Capture the cell that displays the provided text and extract its [X, Y] central coordinate. 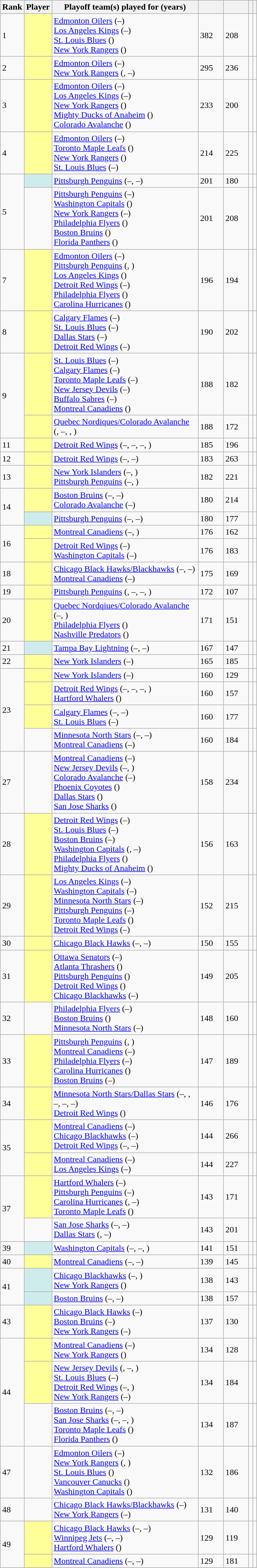
Calgary Flames (–)St. Louis Blues (–)Dallas Stars (–)Detroit Red Wings (–) [125, 332]
145 [236, 1262]
12 [12, 459]
Player [38, 7]
175 [211, 574]
Chicago Black Hawks (–)Boston Bruins (–)New York Rangers (–) [125, 1321]
35 [12, 1147]
31 [12, 976]
Detroit Red Wings (–, –, –, )Hartford Whalers () [125, 693]
Detroit Red Wings (–, –) [125, 459]
Detroit Red Wings (–, –, –, ) [125, 445]
Chicago Black Hawks (–, –) [125, 943]
152 [211, 906]
Edmonton Oilers (–)Los Angeles Kings (–)St. Louis Blues ()New York Rangers () [125, 35]
140 [236, 1510]
39 [12, 1248]
225 [236, 153]
49 [12, 1544]
9 [12, 396]
215 [236, 906]
Rank [12, 7]
158 [211, 782]
Quebec Nordiques/Colorado Avalanche (, –, , ) [125, 426]
33 [12, 1061]
Montreal Canadiens (–)New Jersey Devils (–, )Colorado Avalanche (–)Phoenix Coyotes ()Dallas Stars ()San Jose Sharks () [125, 782]
16 [12, 544]
163 [236, 844]
295 [211, 68]
132 [211, 1472]
1 [12, 35]
169 [236, 574]
4 [12, 153]
236 [236, 68]
21 [12, 648]
194 [236, 280]
119 [236, 1538]
181 [236, 1561]
Edmonton Oilers (–)Pittsburgh Penguins (, )Los Angeles Kings ()Detroit Red Wings (–)Philadelphia Flyers ()Carolina Hurricanes () [125, 280]
Playoff team(s) played for (years) [125, 7]
5 [12, 212]
Pittsburgh Penguins (, )Montreal Canadiens (–)Philadelphia Flyers (–)Carolina Hurricanes ()Boston Bruins (–) [125, 1061]
11 [12, 445]
Montreal Canadiens (–)Chicago Blackhawks (–)Detroit Red Wings (–, –) [125, 1136]
New York Islanders (–, )Pittsburgh Penguins (–, ) [125, 477]
St. Louis Blues (–)Calgary Flames (–)Toronto Maple Leafs (–)New Jersey Devils (–)Buffalo Sabres (–)Montreal Canadiens () [125, 384]
150 [211, 943]
19 [12, 592]
Philadelphia Flyers (–)Boston Bruins ()Minnesota North Stars (–) [125, 1018]
266 [236, 1136]
141 [211, 1248]
Chicago Black Hawks/Blackhawks (–, –)Montreal Canadiens (–) [125, 574]
40 [12, 1262]
18 [12, 574]
Boston Bruins (–, –) [125, 1298]
2 [12, 68]
227 [236, 1164]
Washington Capitals (–, –, ) [125, 1248]
186 [236, 1472]
137 [211, 1321]
San Jose Sharks (–, –)Dallas Stars (, –) [125, 1229]
155 [236, 943]
Hartford Whalers (–)Pittsburgh Penguins (–)Carolina Hurricanes (, –)Toronto Maple Leafs () [125, 1197]
Montreal Canadiens (–)Los Angeles Kings (–) [125, 1164]
13 [12, 477]
28 [12, 844]
14 [12, 507]
43 [12, 1321]
23 [12, 710]
187 [236, 1425]
8 [12, 332]
190 [211, 332]
200 [236, 105]
48 [12, 1510]
41 [12, 1286]
Edmonton Oilers (–)New York Rangers (, )St. Louis Blues ()Vancouver Canucks ()Washington Capitals () [125, 1472]
Pittsburgh Penguins (, –, –, ) [125, 592]
156 [211, 844]
44 [12, 1392]
Detroit Red Wings (–)Washington Capitals (–) [125, 550]
3 [12, 105]
47 [12, 1472]
Detroit Red Wings (–)St. Louis Blues (–)Boston Bruins (–)Washington Capitals (, –)Philadelphia Flyers ()Mighty Ducks of Anaheim () [125, 844]
Calgary Flames (–, –)St. Louis Blues (–) [125, 716]
27 [12, 782]
New Jersey Devils (, –, )St. Louis Blues (–)Detroit Red Wings (–, )New York Rangers (–) [125, 1383]
32 [12, 1018]
189 [236, 1061]
37 [12, 1208]
202 [236, 332]
Minnesota North Stars/Dallas Stars (–, , –, –, –)Detroit Red Wings () [125, 1103]
167 [211, 648]
Los Angeles Kings (–)Washington Capitals (–)Minnesota North Stars (–)Pittsburgh Penguins (–)Toronto Maple Leafs ()Detroit Red Wings (–) [125, 906]
Ottawa Senators (–)Atlanta Thrashers ()Pittsburgh Penguins ()Detroit Red Wings ()Chicago Blackhawks (–) [125, 976]
Montreal Canadiens (–, ) [125, 532]
165 [211, 661]
Edmonton Oilers (–)Los Angeles Kings (–)New York Rangers ()Mighty Ducks of Anaheim ()Colorado Avalanche () [125, 105]
130 [236, 1321]
Chicago Blackhawks (–, )New York Rangers () [125, 1280]
30 [12, 943]
162 [236, 532]
29 [12, 906]
131 [211, 1510]
382 [211, 35]
Quebec Nordqiues/Colorado Avalanche (–, )Philadelphia Flyers ()Nashville Predators () [125, 620]
146 [211, 1103]
Pittsburgh Penguins (–)Washington Capitals ()New York Rangers (–)Philadelphia Flyers ()Boston Bruins ()Florida Panthers () [125, 218]
233 [211, 105]
139 [211, 1262]
34 [12, 1103]
Chicago Black Hawks/Blackhawks (–)New York Rangers (–) [125, 1510]
Edmonton Oilers (–)Toronto Maple Leafs ()New York Rangers ()St. Louis Blues (–) [125, 153]
Boston Bruins (–, –)Colorado Avalanche (–) [125, 500]
20 [12, 620]
234 [236, 782]
Tampa Bay Lightning (–, –) [125, 648]
22 [12, 661]
107 [236, 592]
128 [236, 1349]
Montreal Canadiens (–)New York Rangers () [125, 1349]
Boston Bruins (–, –)San Jose Sharks (–, –, )Toronto Maple Leafs ()Florida Panthers () [125, 1425]
263 [236, 459]
148 [211, 1018]
Minnesota North Stars (–, –)Montreal Canadiens (–) [125, 740]
Chicago Black Hawks (–, –)Winnipeg Jets (–, –)Hartford Whalers () [125, 1538]
Edmonton Oilers (–)New York Rangers (, –) [125, 68]
149 [211, 976]
221 [236, 477]
205 [236, 976]
7 [12, 280]
